Pinpoint the cell where the given text exists, returning its (x, y) midpoint coordinate. 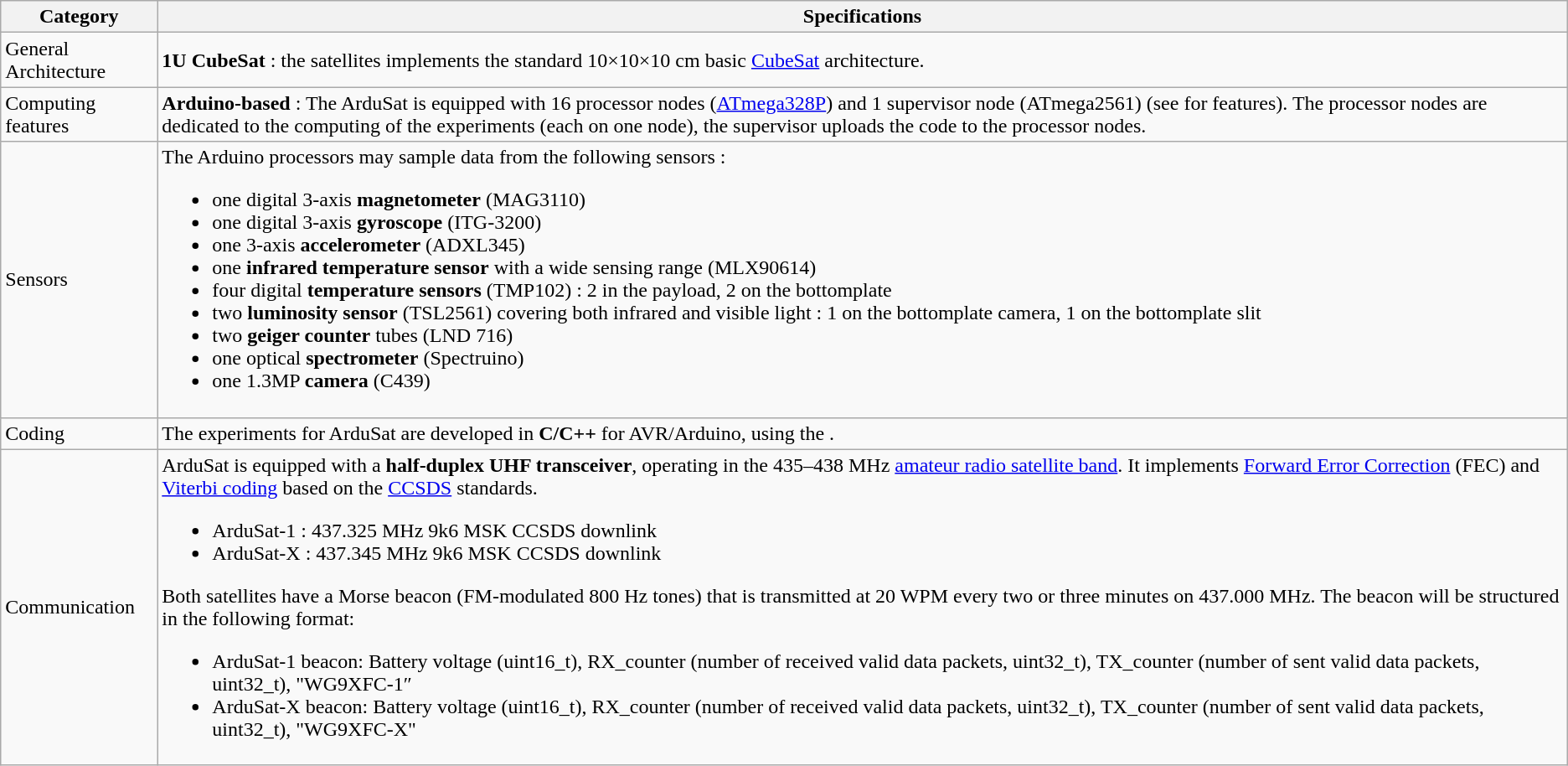
Communication (79, 607)
Sensors (79, 280)
The experiments for ArduSat are developed in C/C++ for AVR/Arduino, using the . (863, 433)
1U CubeSat : the satellites implements the standard 10×10×10 cm basic CubeSat architecture. (863, 60)
Computing features (79, 114)
Coding (79, 433)
General Architecture (79, 60)
Specifications (863, 17)
Category (79, 17)
